Identify which cell holds the provided text, then report its (x, y) central coordinate. 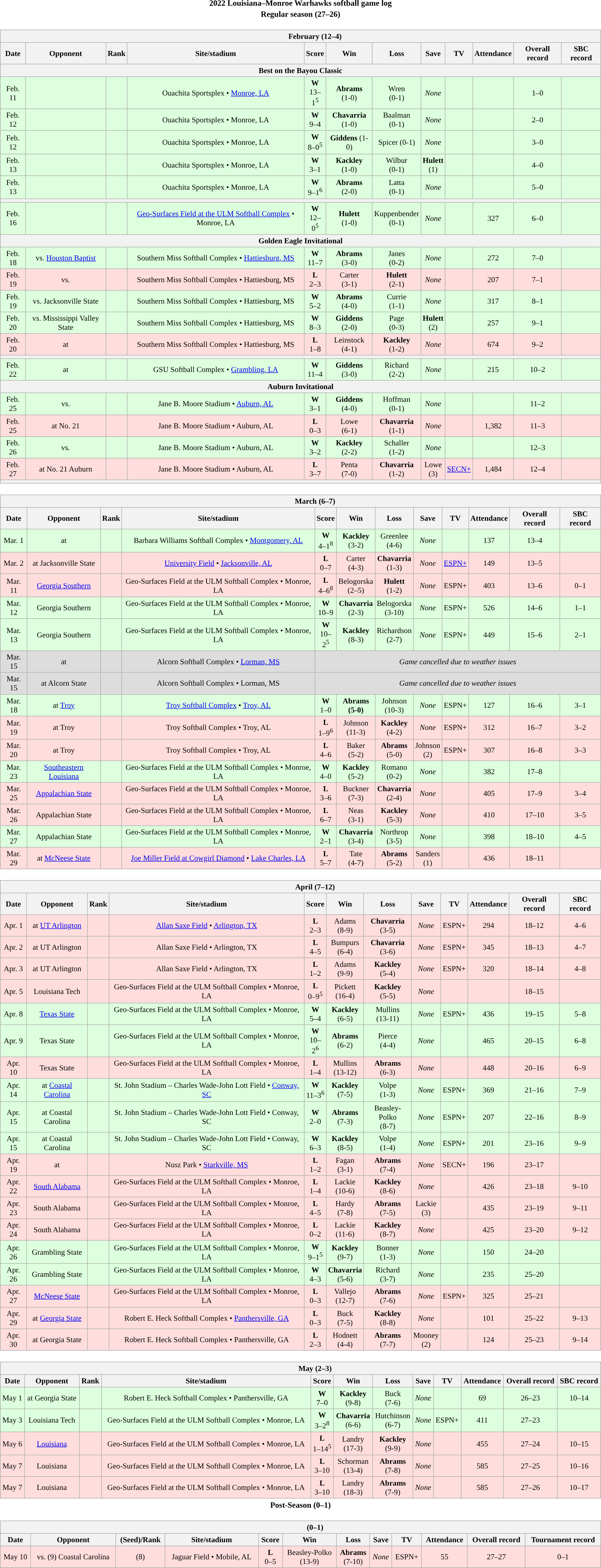
Abrams(2-0) (349, 187)
Hutchinson(6-7) (393, 1420)
Mar. 11 (14, 585)
W11–36 (315, 1090)
4–6 (580, 926)
18–11 (535, 858)
Greenlee(4-6) (394, 541)
W10–9 (326, 608)
(8) (140, 1557)
13–6 (535, 585)
Kackley(7-5) (345, 1090)
L4–68 (326, 585)
2–1 (580, 635)
Hulett(1-2) (394, 585)
May 6 (12, 1444)
325 (488, 1296)
426 (488, 1186)
7–0 (537, 258)
Northrop(3-5) (394, 836)
10–15 (579, 1444)
Landry(17-3) (353, 1444)
Apr. 23 (13, 1208)
215 (493, 370)
20–15 (534, 1041)
Joe Miller Field at Cowgirl Diamond • Lake Charles, LA (218, 858)
27–24 (530, 1444)
Mar. 2 (14, 563)
24–20 (534, 1252)
25–21 (534, 1296)
W4–18 (326, 541)
W5–4 (315, 1013)
Apr. 2 (13, 947)
22–16 (534, 1117)
Lackie(11-6) (345, 1230)
16–7 (535, 727)
11–2 (537, 404)
9–11 (580, 1208)
Feb. 18 (13, 258)
Vallejo(12-7) (345, 1296)
23–16 (534, 1143)
3–2 (580, 727)
Kackley(2-2) (349, 447)
Kackley(8-6) (388, 1186)
25–23 (534, 1340)
Buck(7-5) (345, 1318)
W2–0 (315, 1117)
27–26 (530, 1487)
Kackley(4-2) (394, 727)
Beasley-Polko(8-7) (388, 1117)
Mullins(13-11) (388, 1013)
Best on the Bayou Classic (300, 70)
Pickett(16-4) (345, 991)
Abrams(5-2) (394, 858)
W3–2 (315, 447)
Chavarria(3-4) (356, 836)
at McNeese State (64, 858)
Chavarria(1-2) (396, 469)
Abrams(7-9) (393, 1487)
L5–7 (326, 858)
W9–16 (315, 187)
Mar. 19 (14, 727)
Mooney(2) (426, 1340)
Leinstock(4-1) (349, 344)
Schorman(13-4) (353, 1466)
L3–6 (326, 793)
Johnson(11-3) (356, 727)
Richard(2-2) (396, 370)
405 (489, 793)
L1–145 (322, 1444)
201 (488, 1143)
March (6–7) (300, 501)
Janes(0-2) (396, 258)
Kackley(8-7) (388, 1230)
3–3 (580, 750)
7–9 (580, 1090)
Kuppenbender(0-1) (396, 218)
Hulett(2) (433, 323)
9–2 (537, 344)
196 (488, 1165)
9–1 (537, 323)
Mar. 25 (14, 793)
W4–0 (326, 771)
12–4 (537, 469)
Giddens(3-0) (349, 370)
Mar. 27 (14, 836)
6–8 (580, 1041)
1–1 (580, 608)
21–16 (534, 1090)
1,484 (493, 469)
Lowe(3) (433, 469)
Latta(0-1) (396, 187)
L0–95 (315, 991)
Abrams(4-0) (349, 301)
at No. 21 Auburn (66, 469)
Apr. 29 (13, 1318)
312 (489, 727)
Bumpurs(6-4) (345, 947)
Mar. 26 (14, 815)
Johnson(2) (428, 750)
Mar. 13 (14, 635)
10–16 (579, 1466)
Abrams(7-4) (388, 1165)
Chavarria(1-3) (394, 563)
16–6 (535, 705)
Nusz Park • Starkville, MS (207, 1165)
W10–26 (315, 1041)
Giddens(4-0) (349, 404)
Apr. 5 (13, 991)
W12–05 (315, 218)
vs. Houston Baptist (66, 258)
Apr. 14 (13, 1090)
April (7–12) (300, 887)
Feb. 16 (13, 218)
Romano(0-2) (394, 771)
150 (488, 1252)
Mar. 23 (14, 771)
25–22 (534, 1318)
5–0 (537, 187)
Kackley(5-2) (356, 771)
9–10 (580, 1186)
1–0 (537, 93)
Abrams(3-0) (349, 258)
425 (488, 1230)
17–8 (535, 771)
Chavarria(5-6) (345, 1275)
3–5 (580, 815)
Kackley(9-7) (345, 1252)
Pierce(4-4) (388, 1041)
Mar. 12 (14, 608)
Kackley(6-5) (345, 1013)
W6–3 (315, 1143)
149 (489, 563)
Kackley(1-2) (396, 344)
Kackley(8-8) (388, 1318)
vs. Mississippi Valley State (66, 323)
February (12–4) (300, 36)
Abrams(7-7) (388, 1340)
Chavarria(2-3) (356, 608)
127 (489, 705)
Richard(3-7) (388, 1275)
Kackley(5-4) (388, 969)
23–17 (534, 1165)
Hodnett(4-4) (345, 1340)
Jaguar Field • Mobile, AL (212, 1557)
17–9 (535, 793)
398 (489, 836)
327 (493, 218)
Apr. 27 (13, 1296)
Kackley(5-5) (388, 991)
Belogorska(2–5) (356, 585)
3–1 (580, 705)
3–4 (580, 793)
Hulett(2-1) (396, 279)
448 (488, 1068)
W13–15 (315, 93)
55 (445, 1557)
(Seed)/Rank (140, 1540)
Abrams(1-0) (349, 93)
Currie(1-1) (396, 301)
4–7 (580, 947)
Apr. 3 (13, 969)
Lackie(3) (426, 1208)
Barbara Williams Softball Complex • Montgomery, AL (218, 541)
12–3 (537, 447)
13–4 (535, 541)
W8–3 (315, 323)
Lowe(6-1) (349, 426)
369 (488, 1090)
9–12 (580, 1230)
455 (482, 1444)
vs. (9) Coastal Carolina (73, 1557)
Belogorska(3-10) (394, 608)
9–9 (580, 1143)
May 10 (15, 1557)
69 (482, 1398)
345 (488, 947)
9–14 (580, 1340)
Adams(8-9) (345, 926)
Carter(3-1) (349, 279)
6–9 (580, 1068)
W9–4 (315, 120)
5–8 (580, 1013)
W11–4 (315, 370)
Wilbur(0-1) (396, 165)
Kackley(8-5) (345, 1143)
6–0 (537, 218)
19–15 (534, 1013)
W1–0 (326, 705)
Tate(4-7) (356, 858)
Apr. 30 (13, 1340)
(0–1) (300, 1527)
Schaller(1-2) (396, 447)
674 (493, 344)
4–0 (537, 165)
Buck(7-6) (393, 1398)
10–17 (579, 1487)
Abrams(7-10) (353, 1557)
Bonner(1-3) (388, 1252)
Kackley(8-3) (356, 635)
320 (488, 969)
Golden Eagle Invitational (300, 241)
Chavarria(1-0) (349, 120)
Abrams(7-8) (393, 1466)
W3–28 (322, 1420)
Southeastern Louisiana (64, 771)
4–8 (580, 969)
Abrams(7-6) (388, 1296)
at No. 21 (66, 426)
W5–2 (315, 301)
L1–96 (326, 727)
Giddens(2-0) (349, 323)
at Jacksonville State (64, 563)
Mar. 18 (14, 705)
18–13 (534, 947)
317 (493, 301)
Chavarria(3-6) (388, 947)
9–13 (580, 1318)
Fagan(3-1) (345, 1165)
8–9 (580, 1117)
307 (489, 750)
Mar. 29 (14, 858)
Chavarria(3-5) (388, 926)
Kackley(9-8) (353, 1398)
13–5 (535, 563)
526 (489, 608)
Abrams(6-3) (388, 1068)
Chavarria(6-6) (353, 1420)
L0–7 (326, 563)
Landry(18-3) (353, 1487)
L4–6 (326, 750)
Auburn Invitational (300, 387)
2–0 (537, 120)
Apr. 22 (13, 1186)
294 (488, 926)
Apr. 19 (13, 1165)
Hoffman(0-1) (396, 404)
18–12 (534, 926)
27–27 (496, 1557)
Baalman(0-1) (396, 120)
GSU Softball Complex • Grambling, LA (215, 370)
W7–0 (322, 1398)
Hulett(1-0) (349, 218)
23–19 (534, 1208)
411 (482, 1420)
University Field • Jacksonville, AL (218, 563)
435 (488, 1208)
Feb. 26 (13, 447)
Adams(9-9) (345, 969)
Mullins(13-12) (345, 1068)
20–16 (534, 1068)
Giddens (1-0) (349, 142)
1,382 (493, 426)
L3–7 (315, 469)
23–20 (534, 1230)
Apr. 1 (13, 926)
L6–7 (326, 815)
Sanders(1) (428, 858)
382 (489, 771)
18–14 (534, 969)
3–0 (537, 142)
17–10 (535, 815)
Abrams(6-2) (345, 1041)
449 (489, 635)
W8–05 (315, 142)
May 1 (12, 1398)
25–20 (534, 1275)
Mar. 1 (14, 541)
18–10 (535, 836)
at Alcorn State (64, 684)
Chavarria(1-1) (396, 426)
Mar. 20 (14, 750)
Abrams(7-5) (388, 1208)
W10–25 (326, 635)
Apr. 9 (13, 1041)
101 (488, 1318)
W11–7 (315, 258)
Feb. 22 (13, 370)
L0–2 (315, 1230)
10–14 (579, 1398)
403 (489, 585)
vs. Jacksonville State (66, 301)
Hardy(7-8) (345, 1208)
Feb. 27 (13, 469)
L1–8 (315, 344)
4–5 (580, 836)
McNeese State (57, 1296)
27–25 (530, 1466)
272 (493, 258)
7–1 (537, 279)
Volpe(1-4) (388, 1143)
Apr. 24 (13, 1230)
Johnson(10-3) (394, 705)
Lackie(10-6) (345, 1186)
124 (488, 1340)
23–18 (534, 1186)
Wren(0-1) (396, 93)
May (2–3) (300, 1368)
Baker(5-2) (356, 750)
Kackley(1-0) (349, 165)
Feb. 11 (13, 93)
10–2 (537, 370)
Apr. 8 (13, 1013)
465 (488, 1041)
410 (489, 815)
Chavarria(2-4) (394, 793)
26–23 (530, 1398)
Neas(3-1) (356, 815)
137 (489, 541)
11–3 (537, 426)
Page(0-3) (396, 323)
W4–3 (315, 1275)
Kackley(5-3) (394, 815)
Abrams(7-3) (345, 1117)
Kackley(9-9) (393, 1444)
15–6 (535, 635)
Richardson(2-7) (394, 635)
L0–5 (270, 1557)
Volpe(1-3) (388, 1090)
16–8 (535, 750)
Apr. 10 (13, 1068)
Buckner(7-3) (356, 793)
Hulett(1) (433, 165)
Penta(7-0) (349, 469)
257 (493, 323)
W9–15 (315, 1252)
Carter(4-3) (356, 563)
8–1 (537, 301)
W2–1 (326, 836)
Spicer (0-1) (396, 142)
Beasley-Polko(13-9) (309, 1557)
14–6 (535, 608)
May 3 (12, 1420)
27–23 (530, 1420)
Kackley(3-2) (356, 541)
235 (488, 1275)
Tournament record (563, 1540)
18–15 (534, 991)
